Return the (X, Y) coordinate for the center point of the cell that contains the specified text.  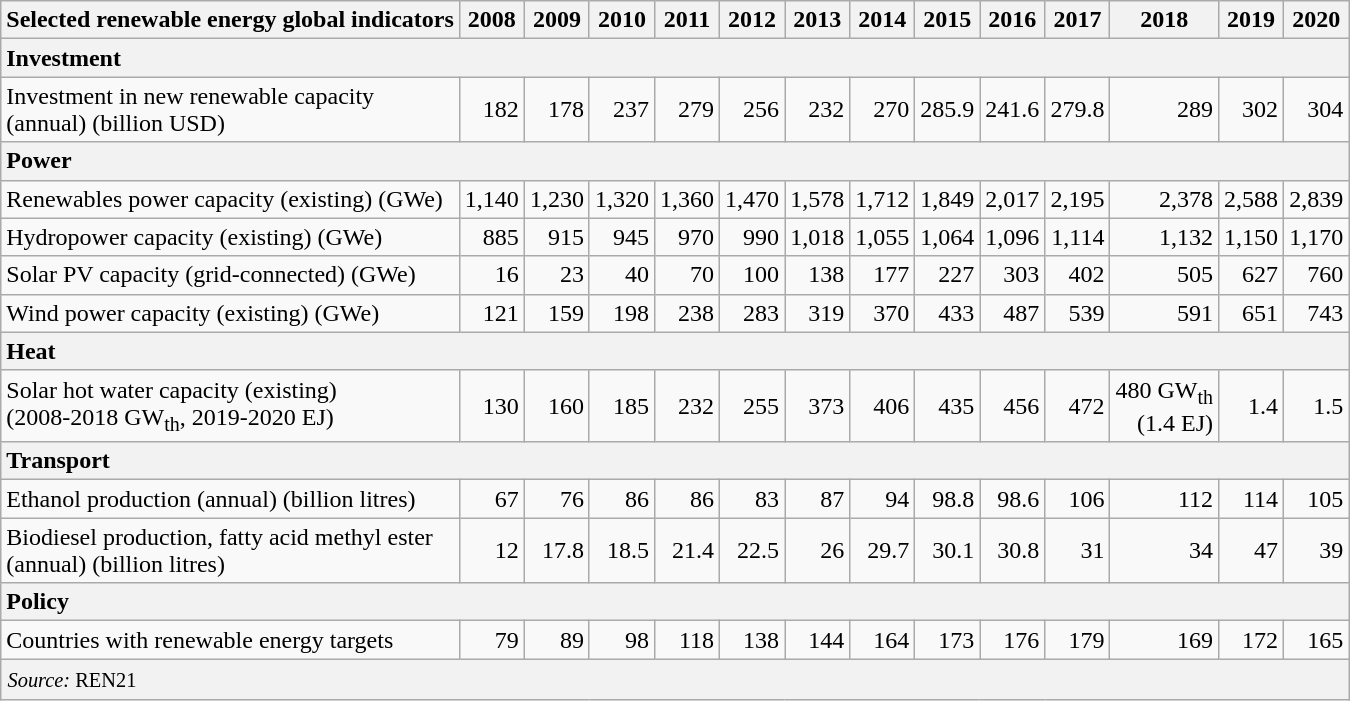
2015 (948, 20)
98 (622, 640)
487 (1012, 313)
114 (1252, 499)
1,018 (818, 237)
178 (556, 110)
173 (948, 640)
179 (1078, 640)
945 (622, 237)
627 (1252, 275)
Power (675, 161)
67 (492, 499)
304 (1316, 110)
1,320 (622, 199)
176 (1012, 640)
743 (1316, 313)
Heat (675, 351)
2017 (1078, 20)
885 (492, 237)
1,712 (882, 199)
2014 (882, 20)
480 GWth (1.4 EJ) (1164, 406)
12 (492, 550)
Investment in new renewable capacity (annual) (billion USD) (230, 110)
270 (882, 110)
2,378 (1164, 199)
1,132 (1164, 237)
406 (882, 406)
98.8 (948, 499)
17.8 (556, 550)
76 (556, 499)
40 (622, 275)
79 (492, 640)
Countries with renewable energy targets (230, 640)
39 (1316, 550)
1,055 (882, 237)
1,140 (492, 199)
16 (492, 275)
237 (622, 110)
505 (1164, 275)
651 (1252, 313)
164 (882, 640)
94 (882, 499)
1,849 (948, 199)
227 (948, 275)
2011 (686, 20)
130 (492, 406)
238 (686, 313)
Solar PV capacity (grid-connected) (GWe) (230, 275)
760 (1316, 275)
302 (1252, 110)
1,064 (948, 237)
198 (622, 313)
970 (686, 237)
118 (686, 640)
279.8 (1078, 110)
21.4 (686, 550)
1,360 (686, 199)
34 (1164, 550)
279 (686, 110)
1.5 (1316, 406)
370 (882, 313)
2009 (556, 20)
2010 (622, 20)
2019 (1252, 20)
285.9 (948, 110)
Biodiesel production, fatty acid methyl ester (annual) (billion litres) (230, 550)
2020 (1316, 20)
255 (752, 406)
18.5 (622, 550)
169 (1164, 640)
165 (1316, 640)
182 (492, 110)
Policy (675, 602)
402 (1078, 275)
112 (1164, 499)
591 (1164, 313)
89 (556, 640)
2,195 (1078, 199)
Transport (675, 461)
160 (556, 406)
990 (752, 237)
2,017 (1012, 199)
1,470 (752, 199)
177 (882, 275)
83 (752, 499)
106 (1078, 499)
185 (622, 406)
172 (1252, 640)
319 (818, 313)
Ethanol production (annual) (billion litres) (230, 499)
1,150 (1252, 237)
1.4 (1252, 406)
2013 (818, 20)
Wind power capacity (existing) (GWe) (230, 313)
2,588 (1252, 199)
100 (752, 275)
2012 (752, 20)
Source: REN21 (675, 679)
283 (752, 313)
47 (1252, 550)
2018 (1164, 20)
Selected renewable energy global indicators (230, 20)
289 (1164, 110)
121 (492, 313)
29.7 (882, 550)
Solar hot water capacity (existing) (2008-2018 GWth, 2019-2020 EJ) (230, 406)
256 (752, 110)
241.6 (1012, 110)
1,114 (1078, 237)
456 (1012, 406)
Renewables power capacity (existing) (GWe) (230, 199)
2,839 (1316, 199)
1,096 (1012, 237)
1,170 (1316, 237)
539 (1078, 313)
1,578 (818, 199)
31 (1078, 550)
303 (1012, 275)
472 (1078, 406)
87 (818, 499)
30.8 (1012, 550)
22.5 (752, 550)
Hydropower capacity (existing) (GWe) (230, 237)
915 (556, 237)
159 (556, 313)
26 (818, 550)
373 (818, 406)
30.1 (948, 550)
23 (556, 275)
2008 (492, 20)
98.6 (1012, 499)
105 (1316, 499)
1,230 (556, 199)
435 (948, 406)
2016 (1012, 20)
433 (948, 313)
144 (818, 640)
Investment (675, 58)
70 (686, 275)
